Scan for the cell matching the given text and deliver its (X, Y) coordinate at center. 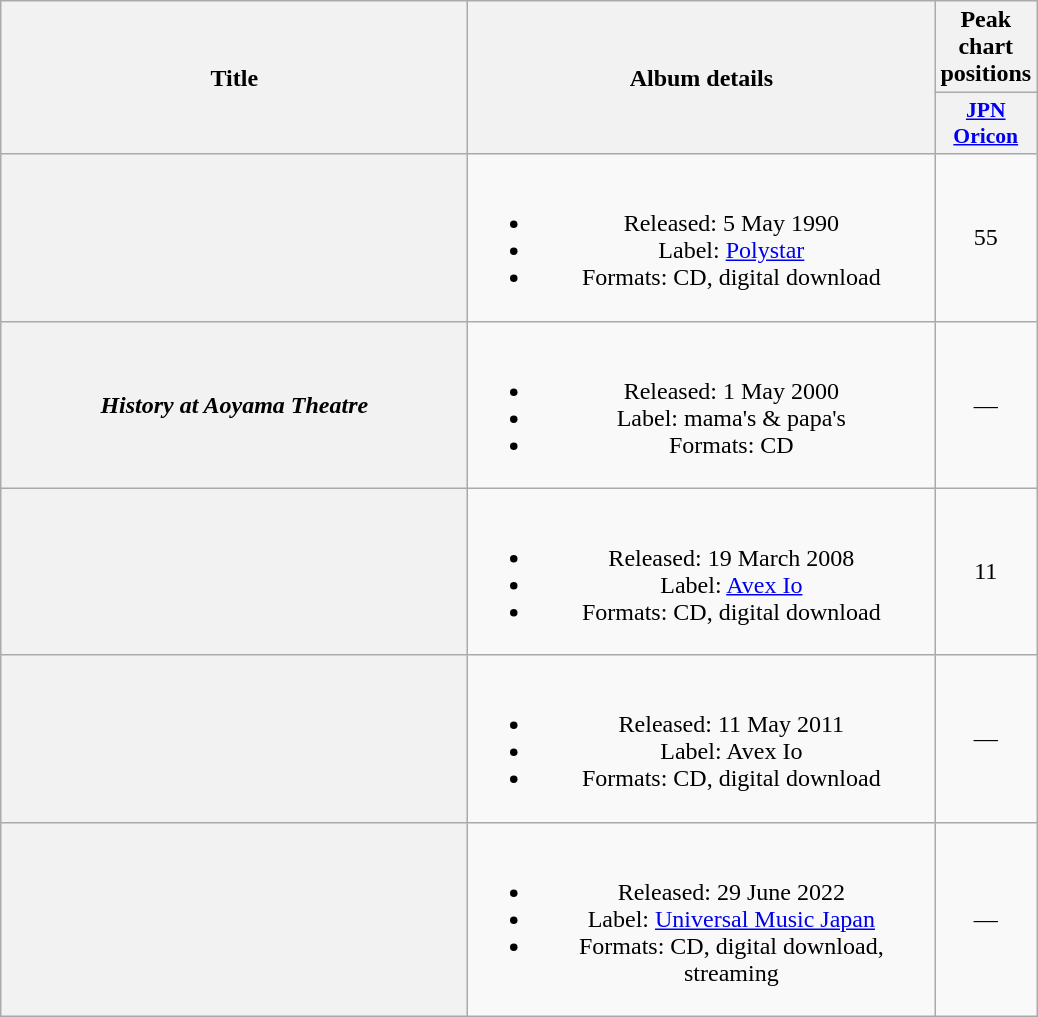
Released: 11 May 2011Label: Avex IoFormats: CD, digital download (702, 738)
Released: 5 May 1990Label: PolystarFormats: CD, digital download (702, 238)
JPNOricon (986, 124)
Peakchartpositions (986, 47)
History at Aoyama Theatre (234, 404)
Released: 19 March 2008Label: Avex IoFormats: CD, digital download (702, 572)
Album details (702, 78)
Title (234, 78)
55 (986, 238)
Released: 1 May 2000Label: mama's & papa'sFormats: CD (702, 404)
Released: 29 June 2022Label: Universal Music JapanFormats: CD, digital download, streaming (702, 919)
11 (986, 572)
